Scan for the cell matching the given text and deliver its [x, y] coordinate at center. 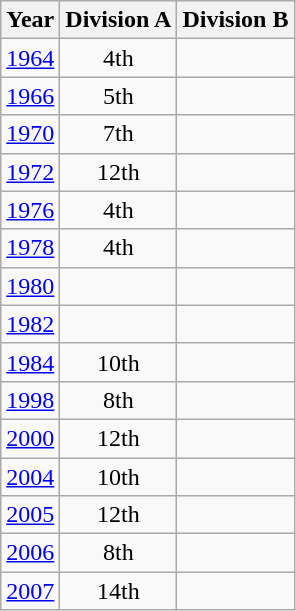
Year [30, 20]
1982 [30, 324]
2004 [30, 477]
1980 [30, 286]
7th [118, 134]
2005 [30, 515]
1970 [30, 134]
1978 [30, 248]
14th [118, 591]
1964 [30, 58]
Division A [118, 20]
5th [118, 96]
1998 [30, 400]
2000 [30, 438]
1972 [30, 172]
2006 [30, 553]
1984 [30, 362]
Division B [236, 20]
2007 [30, 591]
1976 [30, 210]
1966 [30, 96]
